Locate the cell with the specified text and output its [X, Y] center coordinate. 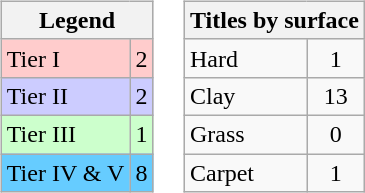
Hard [246, 58]
8 [142, 173]
Titles by surface [274, 20]
Tier I [66, 58]
Carpet [246, 173]
Legend [77, 20]
Tier II [66, 96]
Clay [246, 96]
Tier III [66, 134]
0 [336, 134]
13 [336, 96]
Grass [246, 134]
Tier IV & V [66, 173]
